Identify which cell holds the provided text, then report its (X, Y) central coordinate. 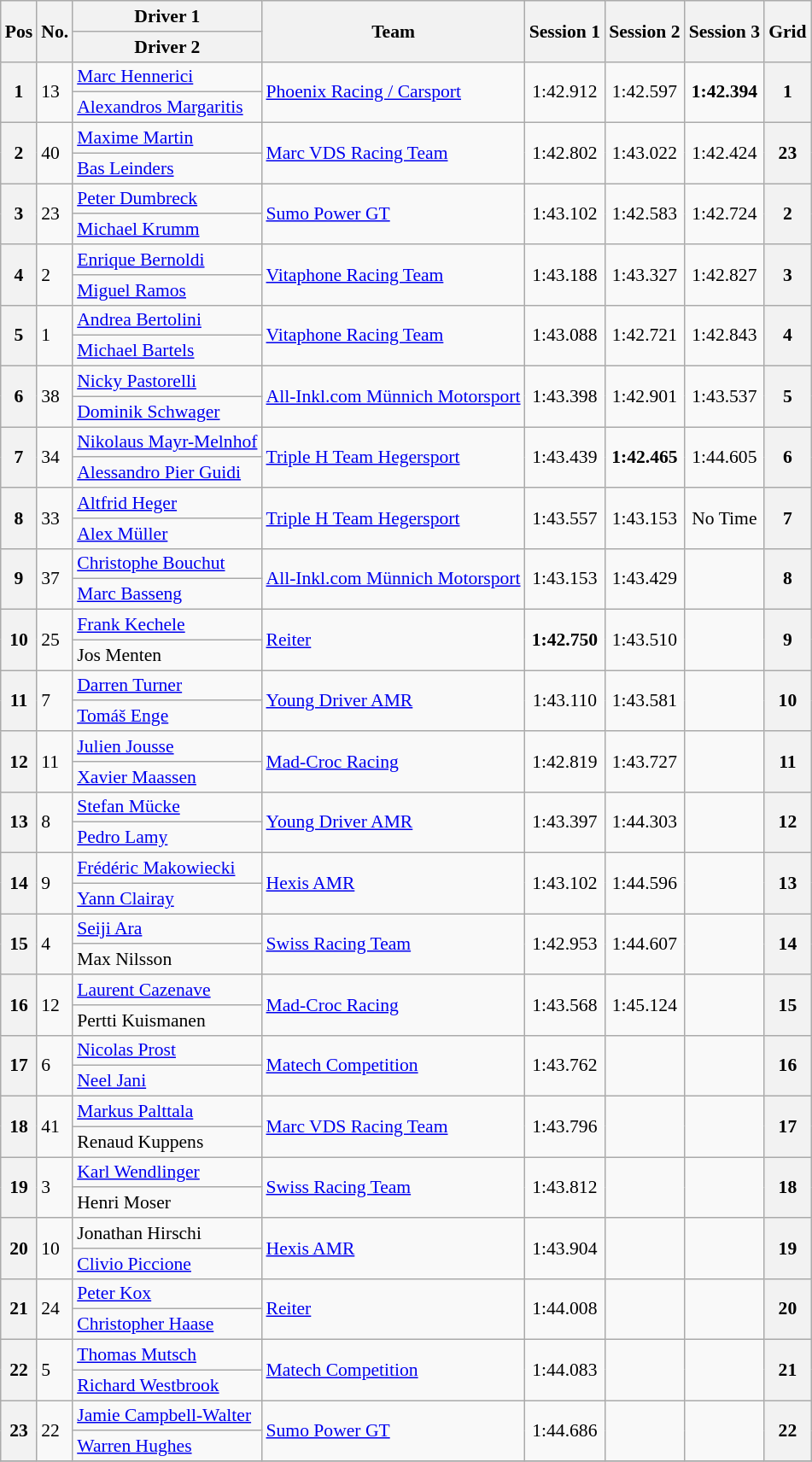
34 (55, 458)
Pertti Kuismanen (167, 1020)
Frédéric Makowiecki (167, 868)
Alessandro Pier Guidi (167, 473)
1:43.557 (565, 518)
1:42.802 (565, 154)
1:43.110 (565, 700)
Clivio Piccione (167, 1264)
Nicky Pastorelli (167, 382)
Christopher Haase (167, 1325)
Session 3 (725, 31)
1:43.727 (645, 762)
1:44.008 (565, 1308)
Henri Moser (167, 1203)
1:43.537 (725, 396)
Marc Hennerici (167, 77)
Maxime Martin (167, 138)
Session 1 (565, 31)
Driver 1 (167, 16)
25 (55, 640)
Tomáš Enge (167, 716)
1:43.088 (565, 335)
Alex Müller (167, 534)
1:42.827 (725, 275)
Stefan Mücke (167, 807)
No. (55, 31)
1:42.424 (725, 154)
40 (55, 154)
Bas Leinders (167, 168)
1:42.465 (645, 458)
1:42.721 (645, 335)
1:43.429 (645, 579)
Marc Basseng (167, 594)
Session 2 (645, 31)
1:42.724 (725, 213)
Peter Kox (167, 1294)
1:44.083 (565, 1370)
No Time (725, 518)
1:44.607 (645, 944)
1:43.762 (565, 1066)
1:43.398 (565, 396)
1:42.750 (565, 640)
1:42.819 (565, 762)
Jamie Campbell-Walter (167, 1416)
1:43.188 (565, 275)
Jonathan Hirschi (167, 1233)
Laurent Cazenave (167, 990)
1:43.327 (645, 275)
Frank Kechele (167, 625)
Alexandros Margaritis (167, 108)
Christophe Bouchut (167, 564)
1:42.394 (725, 92)
Team (393, 31)
Altfrid Heger (167, 503)
1:43.510 (645, 640)
Xavier Maassen (167, 777)
1:43.904 (565, 1249)
Jos Menten (167, 655)
Darren Turner (167, 686)
37 (55, 579)
1:43.812 (565, 1187)
Neel Jani (167, 1081)
Michael Bartels (167, 351)
Enrique Bernoldi (167, 260)
1:44.303 (645, 822)
Grid (787, 31)
1:43.796 (565, 1127)
1:42.912 (565, 92)
Pedro Lamy (167, 838)
24 (55, 1308)
Markus Palttala (167, 1112)
Miguel Ramos (167, 290)
1:42.901 (645, 396)
Pos (19, 31)
1:43.397 (565, 822)
Nicolas Prost (167, 1050)
Seiji Ara (167, 929)
1:44.605 (725, 458)
Michael Krumm (167, 230)
Richard Westbrook (167, 1385)
Max Nilsson (167, 960)
1:43.439 (565, 458)
Renaud Kuppens (167, 1142)
1:43.568 (565, 1004)
Andrea Bertolini (167, 320)
Nikolaus Mayr-Melnhof (167, 442)
Julien Jousse (167, 746)
1:42.843 (725, 335)
33 (55, 518)
1:44.686 (565, 1431)
Phoenix Racing / Carsport (393, 92)
1:42.597 (645, 92)
Yann Clairay (167, 898)
1:42.953 (565, 944)
1:42.583 (645, 213)
38 (55, 396)
1:43.022 (645, 154)
1:44.596 (645, 883)
Karl Wendlinger (167, 1173)
41 (55, 1127)
1:45.124 (645, 1004)
Peter Dumbreck (167, 199)
Dominik Schwager (167, 412)
Driver 2 (167, 47)
Warren Hughes (167, 1447)
Thomas Mutsch (167, 1355)
1:43.581 (645, 700)
